Extract the (X, Y) coordinate from the center of the cell holding the provided text.  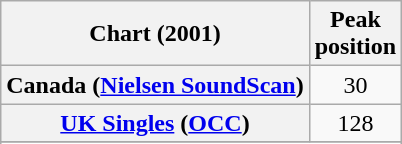
Chart (2001) (155, 34)
UK Singles (OCC) (155, 123)
30 (355, 85)
Canada (Nielsen SoundScan) (155, 85)
Peakposition (355, 34)
128 (355, 123)
